Return [x, y] of the center of cell containing provided text 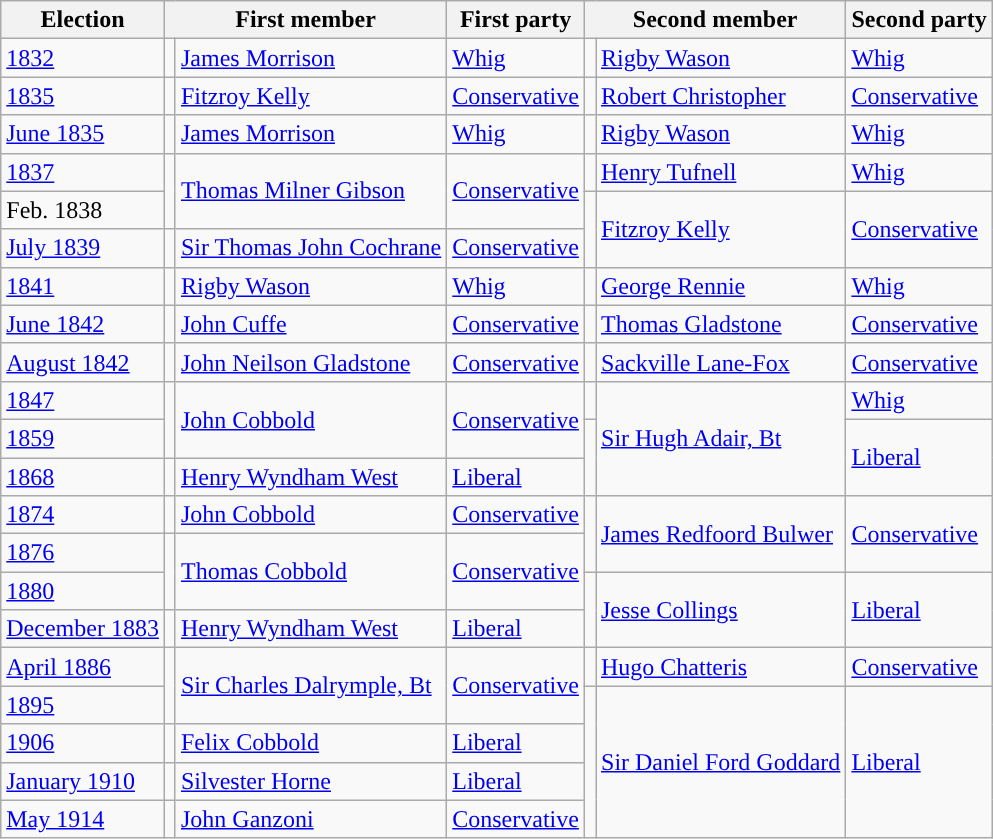
George Rennie [721, 286]
James Redfoord Bulwer [721, 534]
Sackville Lane-Fox [721, 362]
1847 [83, 400]
May 1914 [83, 819]
June 1835 [83, 134]
Thomas Cobbold [310, 572]
April 1886 [83, 667]
John Cuffe [310, 324]
1835 [83, 96]
1876 [83, 553]
Sir Thomas John Cochrane [310, 248]
1859 [83, 438]
1868 [83, 477]
First party [516, 20]
1837 [83, 172]
Felix Cobbold [310, 743]
1832 [83, 58]
Thomas Milner Gibson [310, 191]
Election [83, 20]
1895 [83, 705]
First member [305, 20]
John Ganzoni [310, 819]
John Neilson Gladstone [310, 362]
Robert Christopher [721, 96]
Sir Daniel Ford Goddard [721, 762]
Second member [714, 20]
January 1910 [83, 781]
Henry Tufnell [721, 172]
December 1883 [83, 629]
Silvester Horne [310, 781]
1841 [83, 286]
1906 [83, 743]
1874 [83, 515]
June 1842 [83, 324]
July 1839 [83, 248]
Feb. 1838 [83, 210]
Thomas Gladstone [721, 324]
August 1842 [83, 362]
Sir Hugh Adair, Bt [721, 438]
Second party [919, 20]
Sir Charles Dalrymple, Bt [310, 686]
Jesse Collings [721, 610]
Hugo Chatteris [721, 667]
1880 [83, 591]
